Identify which cell holds the provided text, then report its [x, y] central coordinate. 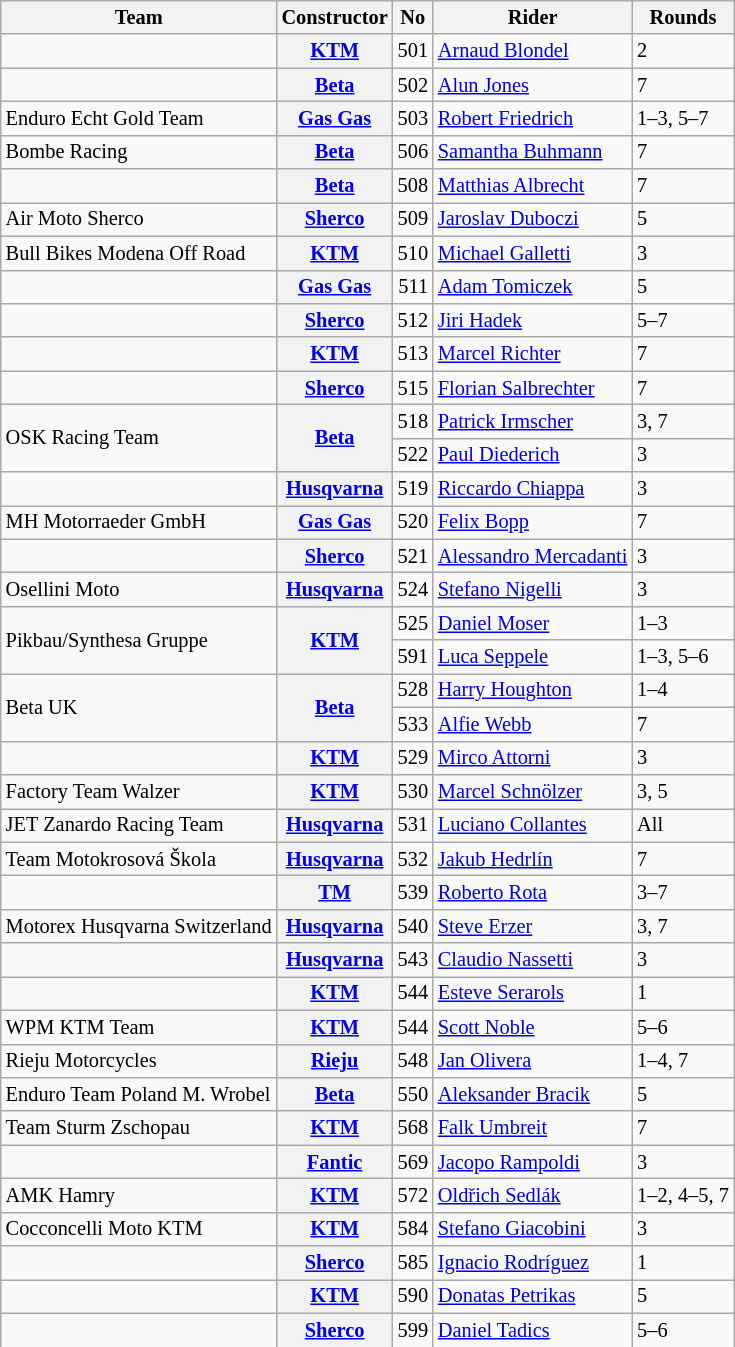
Beta UK [139, 706]
3–7 [682, 892]
OSK Racing Team [139, 438]
5–7 [682, 320]
TM [335, 892]
All [682, 825]
510 [413, 253]
Luciano Collantes [532, 825]
Falk Umbreit [532, 1128]
Alfie Webb [532, 724]
533 [413, 724]
513 [413, 354]
543 [413, 960]
Alun Jones [532, 85]
503 [413, 118]
Patrick Irmscher [532, 421]
509 [413, 219]
Rounds [682, 17]
519 [413, 489]
2 [682, 51]
Bull Bikes Modena Off Road [139, 253]
Michael Galletti [532, 253]
Constructor [335, 17]
Roberto Rota [532, 892]
Steve Erzer [532, 926]
591 [413, 657]
Team [139, 17]
Marcel Richter [532, 354]
512 [413, 320]
Fantic [335, 1162]
Matthias Albrecht [532, 186]
Ignacio Rodríguez [532, 1263]
Arnaud Blondel [532, 51]
550 [413, 1094]
Jan Olivera [532, 1061]
Esteve Serarols [532, 993]
539 [413, 892]
Jiri Hadek [532, 320]
3, 5 [682, 791]
Oldřich Sedlák [532, 1195]
540 [413, 926]
Luca Seppele [532, 657]
Robert Friedrich [532, 118]
Enduro Echt Gold Team [139, 118]
Rieju Motorcycles [139, 1061]
522 [413, 455]
521 [413, 556]
Cocconcelli Moto KTM [139, 1229]
Donatas Petrikas [532, 1296]
Paul Diederich [532, 455]
590 [413, 1296]
Adam Tomiczek [532, 287]
599 [413, 1330]
502 [413, 85]
Scott Noble [532, 1027]
1–2, 4–5, 7 [682, 1195]
532 [413, 859]
530 [413, 791]
Daniel Tadics [532, 1330]
506 [413, 152]
Air Moto Sherco [139, 219]
Rieju [335, 1061]
518 [413, 421]
569 [413, 1162]
Alessandro Mercadanti [532, 556]
501 [413, 51]
Felix Bopp [532, 522]
572 [413, 1195]
AMK Hamry [139, 1195]
Rider [532, 17]
Jacopo Rampoldi [532, 1162]
584 [413, 1229]
508 [413, 186]
Stefano Nigelli [532, 589]
Stefano Giacobini [532, 1229]
Marcel Schnölzer [532, 791]
Jakub Hedrlín [532, 859]
Team Sturm Zschopau [139, 1128]
528 [413, 690]
529 [413, 758]
MH Motorraeder GmbH [139, 522]
568 [413, 1128]
Osellini Moto [139, 589]
Riccardo Chiappa [532, 489]
Daniel Moser [532, 623]
525 [413, 623]
Enduro Team Poland M. Wrobel [139, 1094]
511 [413, 287]
Pikbau/Synthesa Gruppe [139, 640]
Florian Salbrechter [532, 388]
1–4 [682, 690]
585 [413, 1263]
Motorex Husqvarna Switzerland [139, 926]
Jaroslav Duboczi [532, 219]
1–3, 5–6 [682, 657]
1–3, 5–7 [682, 118]
Harry Houghton [532, 690]
Samantha Buhmann [532, 152]
Factory Team Walzer [139, 791]
524 [413, 589]
No [413, 17]
Mirco Attorni [532, 758]
520 [413, 522]
Bombe Racing [139, 152]
548 [413, 1061]
Team Motokrosová Škola [139, 859]
1–3 [682, 623]
515 [413, 388]
531 [413, 825]
Claudio Nassetti [532, 960]
1–4, 7 [682, 1061]
Aleksander Bracik [532, 1094]
JET Zanardo Racing Team [139, 825]
WPM KTM Team [139, 1027]
